Provide the [x, y] coordinate of the cell's center where the given text is located.  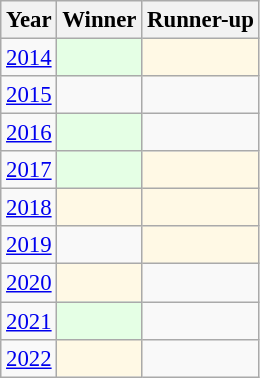
Year [29, 20]
2020 [29, 283]
Winner [100, 20]
2019 [29, 245]
2018 [29, 208]
2017 [29, 170]
2022 [29, 358]
2016 [29, 133]
2015 [29, 95]
2021 [29, 321]
2014 [29, 58]
Runner-up [200, 20]
